Return the (x, y) coordinate for the center point of the cell that contains the specified text.  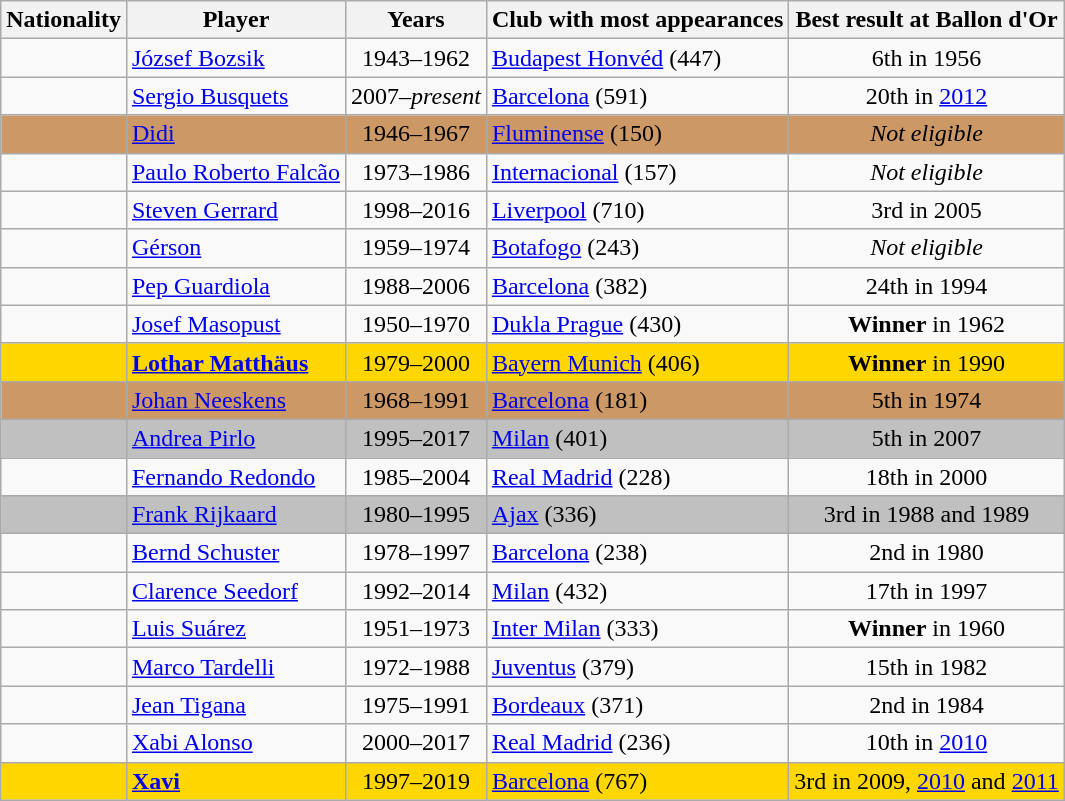
1979–2000 (416, 362)
József Bozsik (236, 58)
1998–2016 (416, 210)
2007–present (416, 96)
Internacional (157) (637, 172)
Botafogo (243) (637, 248)
Barcelona (238) (637, 553)
Bayern Munich (406) (637, 362)
Inter Milan (333) (637, 629)
17th in 1997 (927, 591)
1988–2006 (416, 286)
Winner in 1960 (927, 629)
Paulo Roberto Falcão (236, 172)
Barcelona (767) (637, 781)
Liverpool (710) (637, 210)
1995–2017 (416, 438)
Budapest Honvéd (447) (637, 58)
Luis Suárez (236, 629)
5th in 2007 (927, 438)
1959–1974 (416, 248)
Barcelona (382) (637, 286)
1975–1991 (416, 705)
Fluminense (150) (637, 134)
Didi (236, 134)
Xabi Alonso (236, 743)
Bordeaux (371) (637, 705)
Nationality (64, 20)
Barcelona (591) (637, 96)
18th in 2000 (927, 477)
Lothar Matthäus (236, 362)
3rd in 2005 (927, 210)
Gérson (236, 248)
Juventus (379) (637, 667)
5th in 1974 (927, 400)
Real Madrid (228) (637, 477)
Ajax (336) (637, 515)
15th in 1982 (927, 667)
Fernando Redondo (236, 477)
Sergio Busquets (236, 96)
2000–2017 (416, 743)
Best result at Ballon d'Or (927, 20)
Frank Rijkaard (236, 515)
Dukla Prague (430) (637, 324)
Real Madrid (236) (637, 743)
Milan (401) (637, 438)
Player (236, 20)
Clarence Seedorf (236, 591)
Johan Neeskens (236, 400)
Steven Gerrard (236, 210)
10th in 2010 (927, 743)
1985–2004 (416, 477)
Milan (432) (637, 591)
1950–1970 (416, 324)
6th in 1956 (927, 58)
20th in 2012 (927, 96)
1968–1991 (416, 400)
Years (416, 20)
Bernd Schuster (236, 553)
1946–1967 (416, 134)
Barcelona (181) (637, 400)
1943–1962 (416, 58)
2nd in 1984 (927, 705)
1978–1997 (416, 553)
Jean Tigana (236, 705)
Winner in 1990 (927, 362)
1997–2019 (416, 781)
Pep Guardiola (236, 286)
2nd in 1980 (927, 553)
Andrea Pirlo (236, 438)
24th in 1994 (927, 286)
1951–1973 (416, 629)
Winner in 1962 (927, 324)
Xavi (236, 781)
3rd in 1988 and 1989 (927, 515)
Club with most appearances (637, 20)
1980–1995 (416, 515)
Marco Tardelli (236, 667)
Josef Masopust (236, 324)
1973–1986 (416, 172)
1992–2014 (416, 591)
3rd in 2009, 2010 and 2011 (927, 781)
1972–1988 (416, 667)
